Output the (X, Y) coordinate of the center of the cell containing the given text.  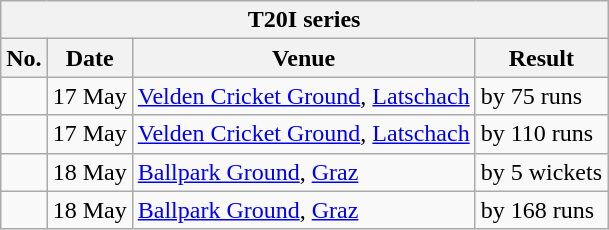
Venue (304, 58)
T20I series (304, 20)
Result (541, 58)
No. (24, 58)
Date (90, 58)
by 5 wickets (541, 172)
by 168 runs (541, 210)
by 75 runs (541, 96)
by 110 runs (541, 134)
